Identify which cell holds the provided text, then report its (x, y) central coordinate. 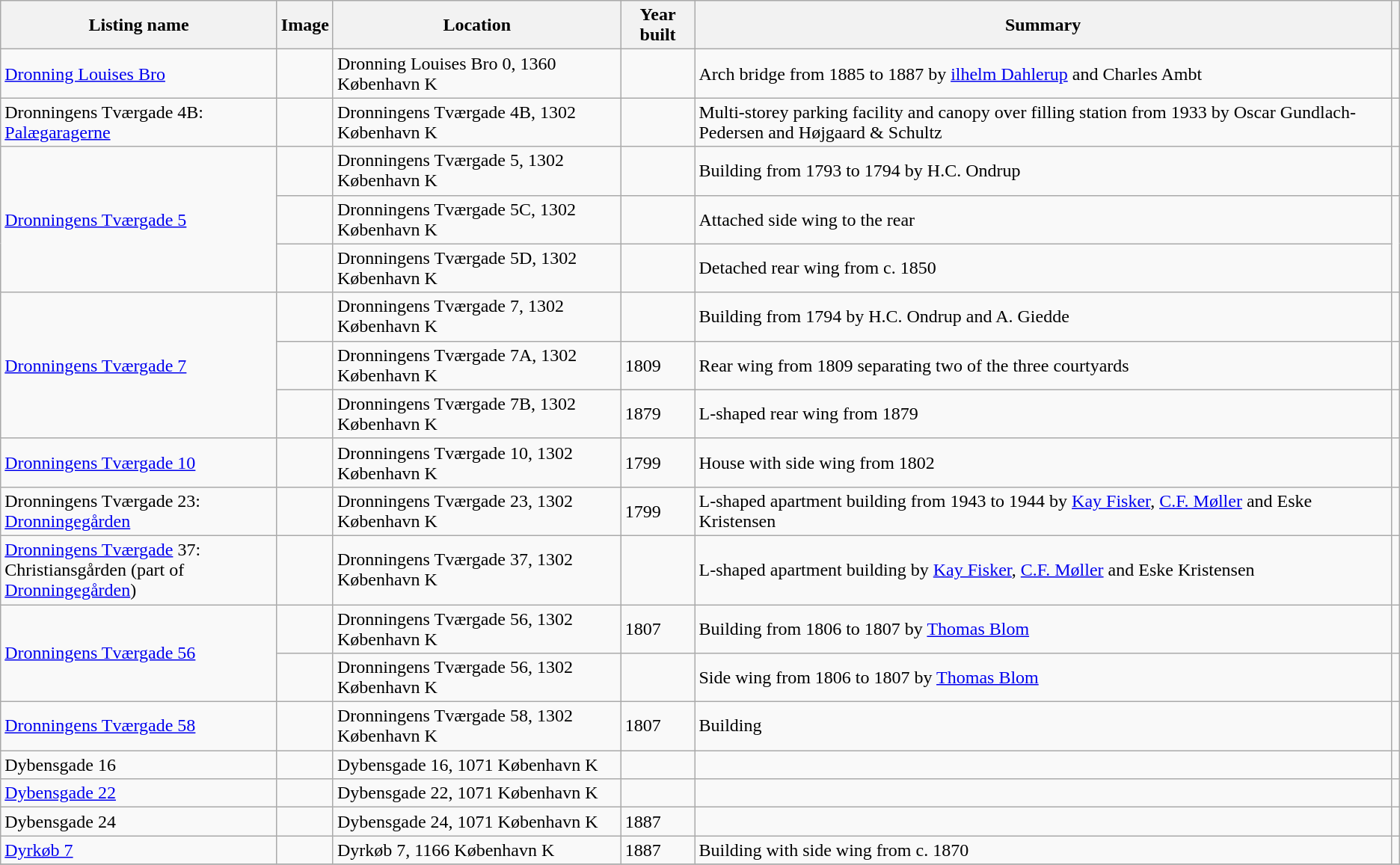
Building from 1793 to 1794 by H.C. Ondrup (1043, 170)
Building from 1794 by H.C. Ondrup and A. Giedde (1043, 317)
Dronning Louises Bro 0, 1360 København K (477, 73)
Dronningens Tværgade 5D, 1302 København K (477, 268)
Rear wing from 1809 separating two of the three courtyards (1043, 365)
Dronningens Tværgade 37, 1302 København K (477, 570)
Dronningens Tværgade 10 (139, 462)
Dybensgade 22, 1071 København K (477, 793)
L-shaped apartment building from 1943 to 1944 by Kay Fisker, C.F. Møller and Eske Kristensen (1043, 511)
House with side wing from 1802 (1043, 462)
Attached side wing to the rear (1043, 220)
Image (305, 25)
Dyrkøb 7, 1166 København K (477, 850)
L-shaped apartment building by Kay Fisker, C.F. Møller and Eske Kristensen (1043, 570)
Dronningens Tværgade 5, 1302 København K (477, 170)
L-shaped rear wing from 1879 (1043, 414)
Side wing from 1806 to 1807 by Thomas Blom (1043, 677)
Dronningens Tværgade 5C, 1302 København K (477, 220)
Dronningens Tværgade 23, 1302 København K (477, 511)
Building from 1806 to 1807 by Thomas Blom (1043, 628)
Dybensgade 24 (139, 822)
Location (477, 25)
1809 (658, 365)
Arch bridge from 1885 to 1887 by ilhelm Dahlerup and Charles Ambt (1043, 73)
1879 (658, 414)
Dronningens Tværgade 23:Dronningegården (139, 511)
Year built (658, 25)
Dronningens Tværgade 7, 1302 København K (477, 317)
Dronningens Tværgade 7 (139, 365)
Dronning Louises Bro (139, 73)
Dronningens Tværgade 7B, 1302 København K (477, 414)
Listing name (139, 25)
Dronningens Tværgade 4B:Palægaragerne (139, 123)
Dronningens Tværgade 58, 1302 København K (477, 727)
Dyrkøb 7 (139, 850)
Detached rear wing from c. 1850 (1043, 268)
Dybensgade 24, 1071 København K (477, 822)
Dybensgade 16, 1071 København K (477, 765)
Building with side wing from c. 1870 (1043, 850)
Dronningens Tværgade 37:Christiansgården (part of Dronningegården) (139, 570)
Dronningens Tværgade 7A, 1302 København K (477, 365)
Dronningens Tværgade 10, 1302 København K (477, 462)
Summary (1043, 25)
Dronningens Tværgade 5 (139, 220)
Dybensgade 16 (139, 765)
Building (1043, 727)
Dronningens Tværgade 4B, 1302 København K (477, 123)
Multi-storey parking facility and canopy over filling station from 1933 by Oscar Gundlach-Pedersen and Højgaard & Schultz (1043, 123)
Dybensgade 22 (139, 793)
Dronningens Tværgade 58 (139, 727)
Dronningens Tværgade 56 (139, 653)
